From the cell containing the given text, extract its center point as [X, Y] coordinate. 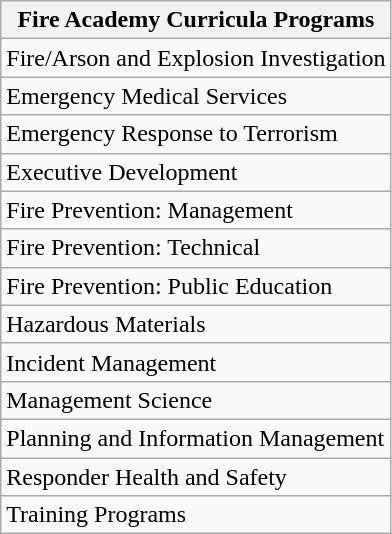
Fire Prevention: Public Education [196, 286]
Fire Prevention: Management [196, 210]
Fire/Arson and Explosion Investigation [196, 58]
Fire Academy Curricula Programs [196, 20]
Fire Prevention: Technical [196, 248]
Training Programs [196, 515]
Incident Management [196, 362]
Management Science [196, 400]
Responder Health and Safety [196, 477]
Emergency Medical Services [196, 96]
Emergency Response to Terrorism [196, 134]
Executive Development [196, 172]
Planning and Information Management [196, 438]
Hazardous Materials [196, 324]
